Extract the (x, y) coordinate from the center of the cell holding the provided text.  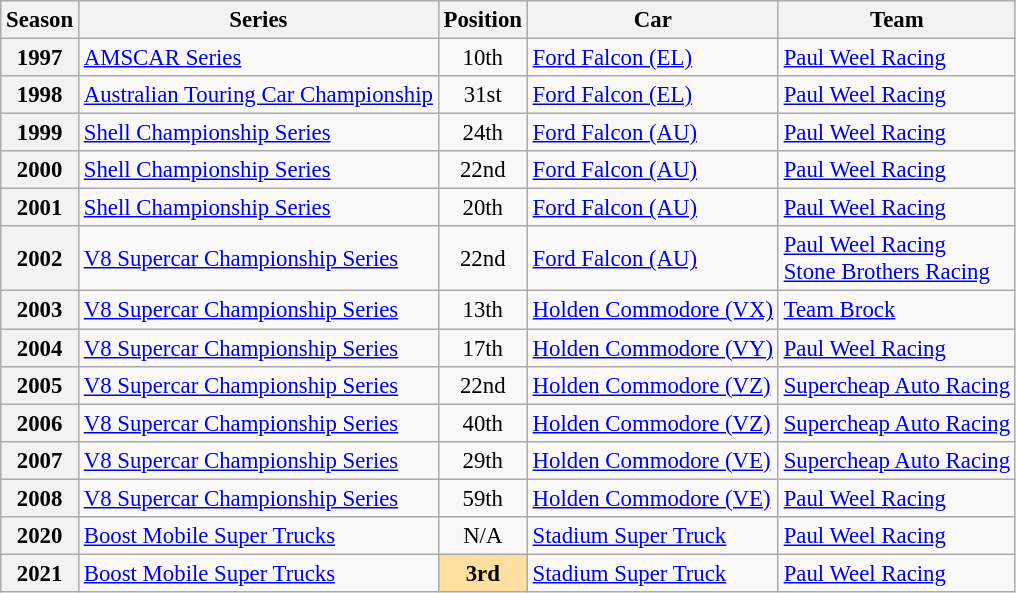
Australian Touring Car Championship (258, 95)
10th (482, 58)
1997 (40, 58)
1998 (40, 95)
AMSCAR Series (258, 58)
40th (482, 423)
Team Brock (896, 310)
Holden Commodore (VX) (652, 310)
59th (482, 498)
2003 (40, 310)
2002 (40, 258)
Paul Weel Racing Stone Brothers Racing (896, 258)
2021 (40, 573)
N/A (482, 536)
13th (482, 310)
31st (482, 95)
2008 (40, 498)
2000 (40, 170)
3rd (482, 573)
Holden Commodore (VY) (652, 348)
Team (896, 20)
Position (482, 20)
24th (482, 133)
2005 (40, 385)
2001 (40, 208)
17th (482, 348)
Series (258, 20)
Season (40, 20)
2020 (40, 536)
1999 (40, 133)
2006 (40, 423)
29th (482, 460)
Car (652, 20)
2004 (40, 348)
2007 (40, 460)
20th (482, 208)
